Output the (X, Y) coordinate of the center of the cell containing the given text.  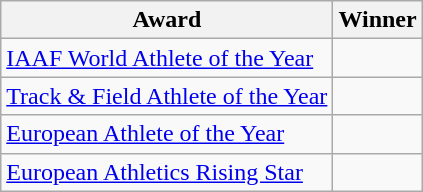
Track & Field Athlete of the Year (167, 96)
European Athletics Rising Star (167, 172)
Award (167, 20)
European Athlete of the Year (167, 134)
Winner (378, 20)
IAAF World Athlete of the Year (167, 58)
